Scan for the cell matching the given text and deliver its (x, y) coordinate at center. 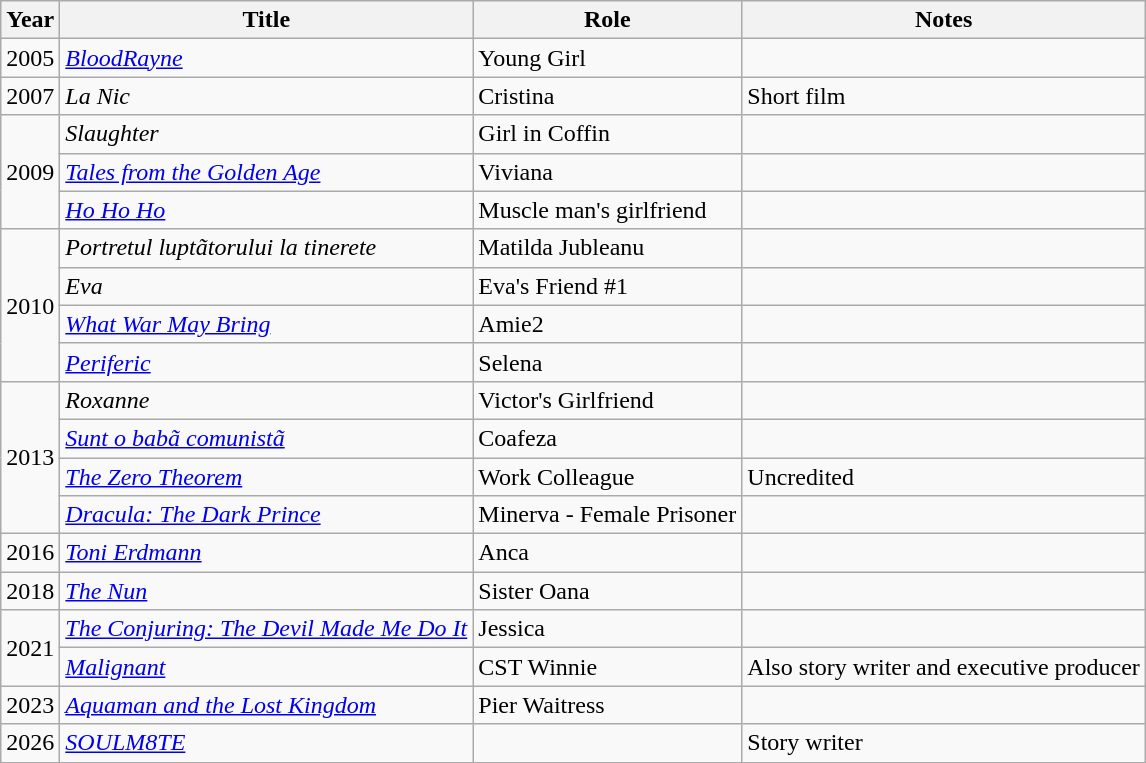
Slaughter (266, 134)
Malignant (266, 667)
2007 (30, 96)
Aquaman and the Lost Kingdom (266, 705)
Young Girl (608, 58)
Girl in Coffin (608, 134)
Short film (944, 96)
Eva (266, 286)
2026 (30, 743)
What War May Bring (266, 324)
Role (608, 20)
The Zero Theorem (266, 477)
Eva's Friend #1 (608, 286)
2005 (30, 58)
2023 (30, 705)
Minerva - Female Prisoner (608, 515)
Work Colleague (608, 477)
2010 (30, 305)
Amie2 (608, 324)
Roxanne (266, 400)
Uncredited (944, 477)
CST Winnie (608, 667)
Ho Ho Ho (266, 210)
2013 (30, 457)
Toni Erdmann (266, 553)
Story writer (944, 743)
2021 (30, 648)
Jessica (608, 629)
Anca (608, 553)
Victor's Girlfriend (608, 400)
Portretul luptãtorului la tinerete (266, 248)
Dracula: The Dark Prince (266, 515)
Viviana (608, 172)
Sister Oana (608, 591)
La Nic (266, 96)
Matilda Jubleanu (608, 248)
Periferic (266, 362)
Year (30, 20)
Selena (608, 362)
BloodRayne (266, 58)
Sunt o babã comunistã (266, 438)
SOULM8TE (266, 743)
Coafeza (608, 438)
Muscle man's girlfriend (608, 210)
Notes (944, 20)
Pier Waitress (608, 705)
The Nun (266, 591)
2009 (30, 172)
Title (266, 20)
The Conjuring: The Devil Made Me Do It (266, 629)
Also story writer and executive producer (944, 667)
2018 (30, 591)
Cristina (608, 96)
Tales from the Golden Age (266, 172)
2016 (30, 553)
